Return the (X, Y) coordinate for the center point of the cell that contains the specified text.  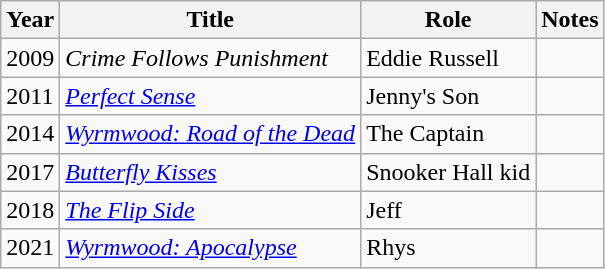
The Captain (448, 134)
Notes (570, 20)
2018 (30, 210)
Eddie Russell (448, 58)
Crime Follows Punishment (210, 58)
2021 (30, 248)
2011 (30, 96)
Butterfly Kisses (210, 172)
The Flip Side (210, 210)
Snooker Hall kid (448, 172)
Jeff (448, 210)
2014 (30, 134)
2009 (30, 58)
Jenny's Son (448, 96)
2017 (30, 172)
Wyrmwood: Apocalypse (210, 248)
Wyrmwood: Road of the Dead (210, 134)
Title (210, 20)
Year (30, 20)
Perfect Sense (210, 96)
Rhys (448, 248)
Role (448, 20)
